Locate the cell with the specified text and output its (x, y) center coordinate. 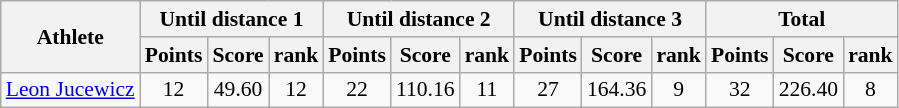
9 (678, 90)
11 (488, 90)
Leon Jucewicz (70, 90)
Athlete (70, 36)
110.16 (426, 90)
Until distance 3 (610, 19)
27 (548, 90)
32 (740, 90)
Until distance 1 (232, 19)
22 (357, 90)
226.40 (808, 90)
8 (870, 90)
Total (802, 19)
164.36 (616, 90)
49.60 (238, 90)
Until distance 2 (418, 19)
